Detect which cell encompasses the target text, then output its [X, Y] center coordinate. 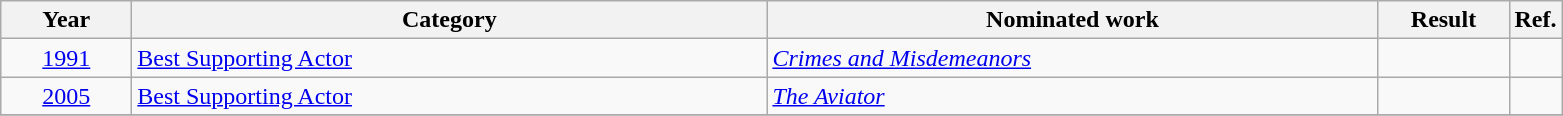
Nominated work [1072, 20]
2005 [66, 96]
Result [1444, 20]
1991 [66, 58]
Year [66, 20]
Ref. [1536, 20]
Category [450, 20]
The Aviator [1072, 96]
Crimes and Misdemeanors [1072, 58]
